Extract the (x, y) coordinate from the center of the cell holding the provided text.  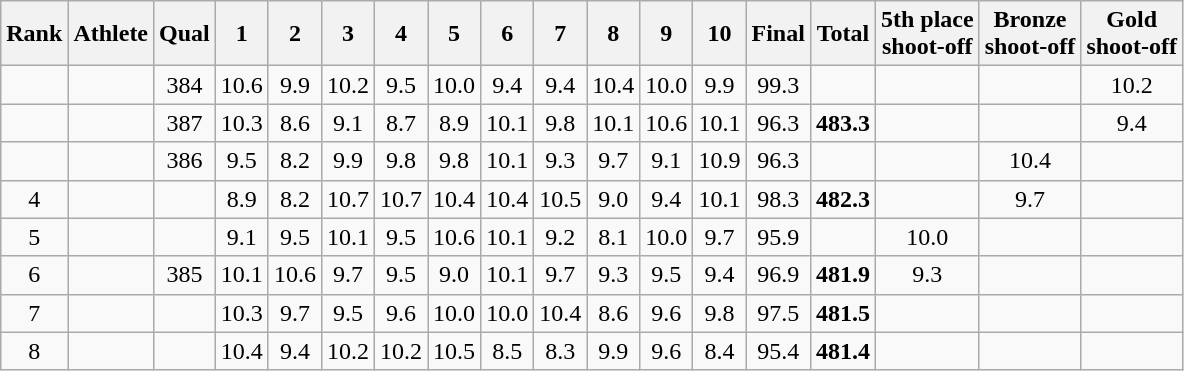
8.3 (560, 351)
2 (294, 34)
Qual (185, 34)
8.7 (402, 123)
481.4 (842, 351)
99.3 (778, 85)
1 (242, 34)
Bronzeshoot-off (1030, 34)
98.3 (778, 199)
385 (185, 275)
97.5 (778, 313)
8.5 (508, 351)
95.4 (778, 351)
387 (185, 123)
95.9 (778, 237)
5th placeshoot-off (927, 34)
9.2 (560, 237)
Athlete (111, 34)
Total (842, 34)
10 (720, 34)
386 (185, 161)
Goldshoot-off (1132, 34)
483.3 (842, 123)
482.3 (842, 199)
8.1 (614, 237)
10.9 (720, 161)
3 (348, 34)
96.9 (778, 275)
8.4 (720, 351)
Final (778, 34)
481.9 (842, 275)
Rank (34, 34)
384 (185, 85)
9 (666, 34)
481.5 (842, 313)
